Scan for the cell matching the given text and deliver its [X, Y] coordinate at center. 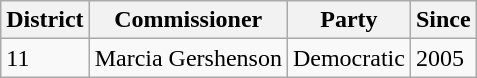
11 [45, 58]
Democratic [348, 58]
Commissioner [188, 20]
Party [348, 20]
2005 [443, 58]
Since [443, 20]
District [45, 20]
Marcia Gershenson [188, 58]
